Search for the cell housing the specified text and yield its [x, y] center coordinate. 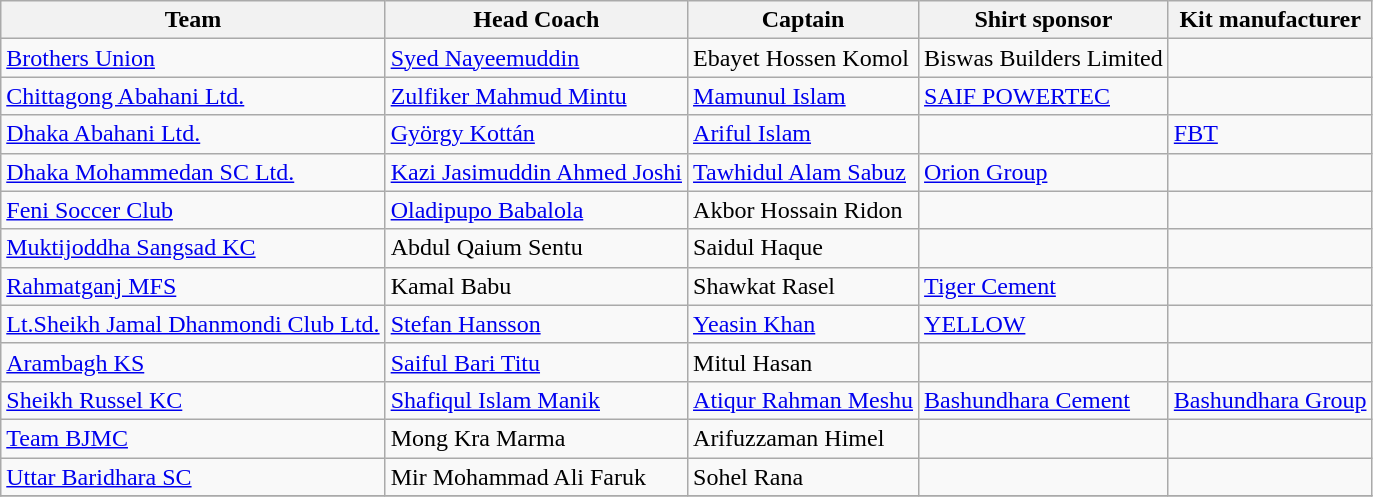
FBT [1270, 134]
Mir Mohammad Ali Faruk [536, 477]
Yeasin Khan [804, 324]
Dhaka Abahani Ltd. [193, 134]
Head Coach [536, 20]
Stefan Hansson [536, 324]
György Kottán [536, 134]
Lt.Sheikh Jamal Dhanmondi Club Ltd. [193, 324]
Kamal Babu [536, 286]
Orion Group [1044, 172]
Chittagong Abahani Ltd. [193, 96]
Saiful Bari Titu [536, 362]
Shawkat Rasel [804, 286]
Team BJMC [193, 438]
Captain [804, 20]
Feni Soccer Club [193, 210]
Team [193, 20]
Mong Kra Marma [536, 438]
Shirt sponsor [1044, 20]
Rahmatganj MFS [193, 286]
Sheikh Russel KC [193, 400]
Muktijoddha Sangsad KC [193, 248]
Arifuzzaman Himel [804, 438]
Zulfiker Mahmud Mintu [536, 96]
Bashundhara Cement [1044, 400]
Mamunul Islam [804, 96]
SAIF POWERTEC [1044, 96]
Abdul Qaium Sentu [536, 248]
Uttar Baridhara SC [193, 477]
Shafiqul Islam Manik [536, 400]
Tiger Cement [1044, 286]
Ariful Islam [804, 134]
Bashundhara Group [1270, 400]
Kit manufacturer [1270, 20]
Akbor Hossain Ridon [804, 210]
Saidul Haque [804, 248]
Syed Nayeemuddin [536, 58]
Tawhidul Alam Sabuz [804, 172]
Dhaka Mohammedan SC Ltd. [193, 172]
Sohel Rana [804, 477]
YELLOW [1044, 324]
Brothers Union [193, 58]
Mitul Hasan [804, 362]
Arambagh KS [193, 362]
Oladipupo Babalola [536, 210]
Ebayet Hossen Komol [804, 58]
Biswas Builders Limited [1044, 58]
Kazi Jasimuddin Ahmed Joshi [536, 172]
Atiqur Rahman Meshu [804, 400]
